Provide the (X, Y) coordinate of the cell's center where the given text is located.  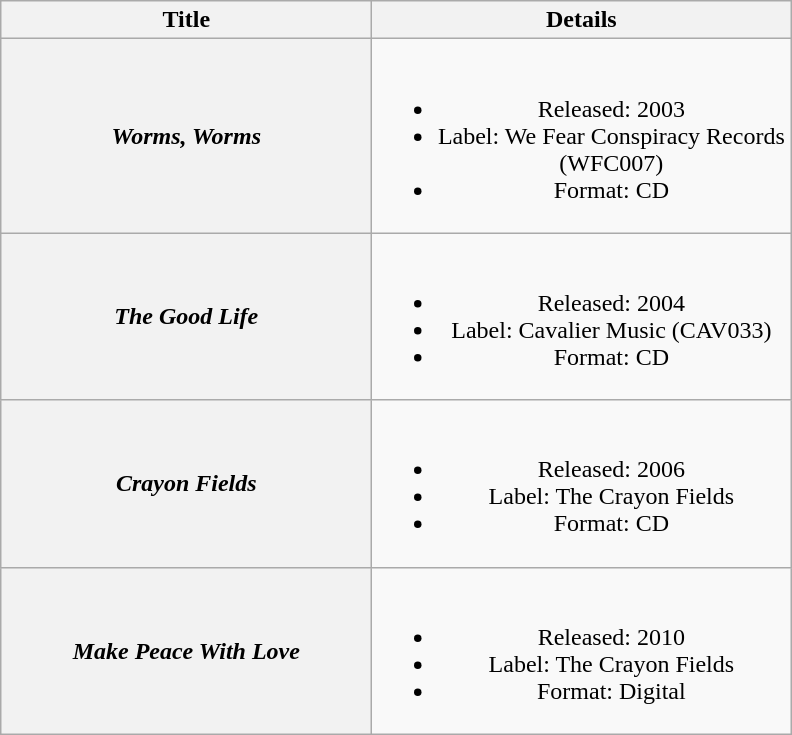
Released: 2010Label: The Crayon FieldsFormat: Digital (582, 650)
Worms, Worms (186, 136)
Make Peace With Love (186, 650)
Details (582, 20)
Crayon Fields (186, 484)
Released: 2003Label: We Fear Conspiracy Records (WFC007)Format: CD (582, 136)
Released: 2006Label: The Crayon FieldsFormat: CD (582, 484)
Title (186, 20)
Released: 2004Label: Cavalier Music (CAV033)Format: CD (582, 316)
The Good Life (186, 316)
